Determine the (x, y) coordinate at the center of the cell enclosing the given text.  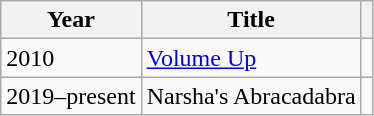
Volume Up (251, 58)
2019–present (71, 96)
Year (71, 20)
Narsha's Abracadabra (251, 96)
Title (251, 20)
2010 (71, 58)
